Extract the [X, Y] coordinate from the center of the cell holding the provided text.  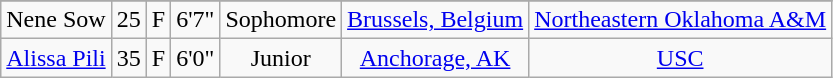
Anchorage, AK [436, 58]
6'7" [196, 20]
Junior [281, 58]
Sophomore [281, 20]
USC [680, 58]
25 [128, 20]
Nene Sow [56, 20]
Northeastern Oklahoma A&M [680, 20]
6'0" [196, 58]
35 [128, 58]
Alissa Pili [56, 58]
Brussels, Belgium [436, 20]
